For the text-containing cell, return its midpoint in [X, Y] coordinate format. 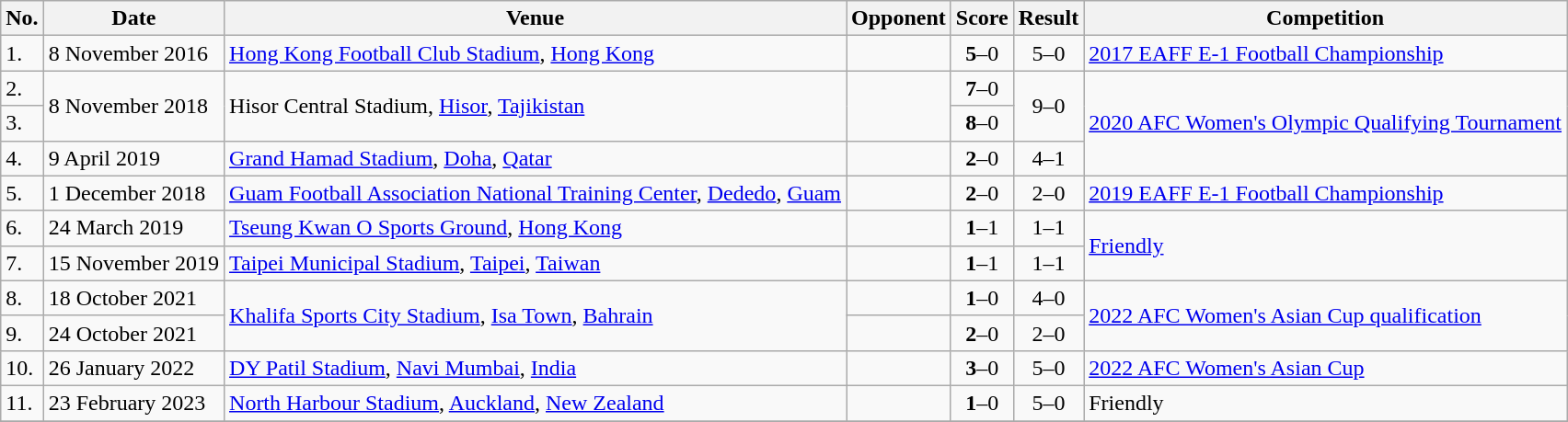
Hisor Central Stadium, Hisor, Tajikistan [536, 106]
8. [22, 298]
24 October 2021 [133, 333]
2017 EAFF E-1 Football Championship [1325, 53]
6. [22, 228]
No. [22, 18]
2022 AFC Women's Asian Cup qualification [1325, 315]
9. [22, 333]
18 October 2021 [133, 298]
2019 EAFF E-1 Football Championship [1325, 193]
Taipei Municipal Stadium, Taipei, Taiwan [536, 263]
4–1 [1048, 158]
1 December 2018 [133, 193]
Grand Hamad Stadium, Doha, Qatar [536, 158]
26 January 2022 [133, 368]
Hong Kong Football Club Stadium, Hong Kong [536, 53]
DY Patil Stadium, Navi Mumbai, India [536, 368]
1. [22, 53]
3–0 [982, 368]
2022 AFC Women's Asian Cup [1325, 368]
8 November 2016 [133, 53]
Venue [536, 18]
10. [22, 368]
5. [22, 193]
3. [22, 123]
Competition [1325, 18]
Date [133, 18]
North Harbour Stadium, Auckland, New Zealand [536, 403]
2. [22, 88]
8 November 2018 [133, 106]
4. [22, 158]
2020 AFC Women's Olympic Qualifying Tournament [1325, 123]
Khalifa Sports City Stadium, Isa Town, Bahrain [536, 315]
4–0 [1048, 298]
9–0 [1048, 106]
Score [982, 18]
24 March 2019 [133, 228]
Guam Football Association National Training Center, Dededo, Guam [536, 193]
8–0 [982, 123]
23 February 2023 [133, 403]
15 November 2019 [133, 263]
9 April 2019 [133, 158]
11. [22, 403]
7. [22, 263]
Opponent [899, 18]
Tseung Kwan O Sports Ground, Hong Kong [536, 228]
7–0 [982, 88]
Result [1048, 18]
